Extract the [X, Y] coordinate from the center of the cell holding the provided text.  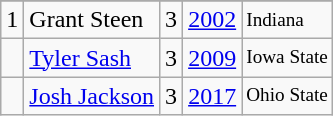
Ohio State [288, 96]
Iowa State [288, 58]
Josh Jackson [92, 96]
2017 [212, 96]
1 [12, 20]
Tyler Sash [92, 58]
2002 [212, 20]
Grant Steen [92, 20]
Indiana [288, 20]
2009 [212, 58]
